Find where the given text appears and provide that cell's center as (X, Y) coordinate. 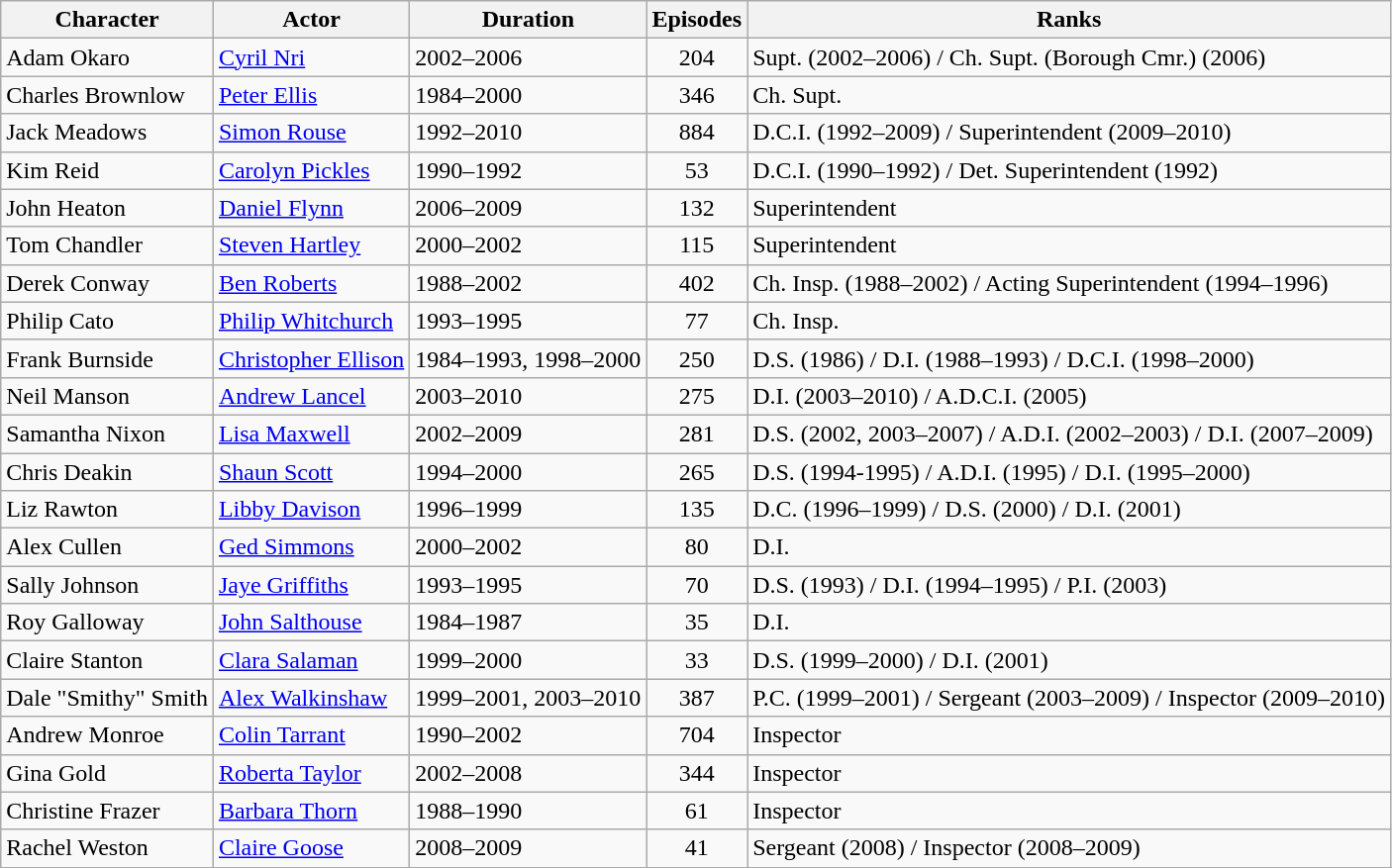
80 (697, 547)
35 (697, 623)
41 (697, 848)
Charles Brownlow (107, 95)
Neil Manson (107, 396)
Sergeant (2008) / Inspector (2008–2009) (1069, 848)
Roberta Taylor (311, 773)
2002–2006 (529, 57)
Barbara Thorn (311, 811)
Chris Deakin (107, 472)
250 (697, 358)
John Salthouse (311, 623)
Ch. Supt. (1069, 95)
Carolyn Pickles (311, 170)
275 (697, 396)
Alex Cullen (107, 547)
D.S. (1999–2000) / D.I. (2001) (1069, 660)
Adam Okaro (107, 57)
Sally Johnson (107, 585)
Dale "Smithy" Smith (107, 698)
D.S. (1994-1995) / A.D.I. (1995) / D.I. (1995–2000) (1069, 472)
Ged Simmons (311, 547)
Libby Davison (311, 510)
Andrew Lancel (311, 396)
1992–2010 (529, 133)
Simon Rouse (311, 133)
1990–2002 (529, 735)
61 (697, 811)
1984–1987 (529, 623)
D.S. (1986) / D.I. (1988–1993) / D.C.I. (1998–2000) (1069, 358)
70 (697, 585)
Actor (311, 20)
Liz Rawton (107, 510)
D.S. (1993) / D.I. (1994–1995) / P.I. (2003) (1069, 585)
P.C. (1999–2001) / Sergeant (2003–2009) / Inspector (2009–2010) (1069, 698)
2008–2009 (529, 848)
1996–1999 (529, 510)
D.C.I. (1992–2009) / Superintendent (2009–2010) (1069, 133)
Philip Cato (107, 321)
Character (107, 20)
402 (697, 283)
Ranks (1069, 20)
1999–2000 (529, 660)
Christopher Ellison (311, 358)
Episodes (697, 20)
135 (697, 510)
D.C.I. (1990–1992) / Det. Superintendent (1992) (1069, 170)
132 (697, 208)
115 (697, 245)
Tom Chandler (107, 245)
Jaye Griffiths (311, 585)
1999–2001, 2003–2010 (529, 698)
Philip Whitchurch (311, 321)
1984–2000 (529, 95)
281 (697, 434)
Rachel Weston (107, 848)
33 (697, 660)
Shaun Scott (311, 472)
Claire Stanton (107, 660)
Duration (529, 20)
Gina Gold (107, 773)
346 (697, 95)
1988–1990 (529, 811)
2003–2010 (529, 396)
Daniel Flynn (311, 208)
Andrew Monroe (107, 735)
Kim Reid (107, 170)
Cyril Nri (311, 57)
387 (697, 698)
Ben Roberts (311, 283)
2002–2008 (529, 773)
Claire Goose (311, 848)
Jack Meadows (107, 133)
204 (697, 57)
Lisa Maxwell (311, 434)
Samantha Nixon (107, 434)
704 (697, 735)
Ch. Insp. (1988–2002) / Acting Superintendent (1994–1996) (1069, 283)
Derek Conway (107, 283)
53 (697, 170)
D.I. (2003–2010) / A.D.C.I. (2005) (1069, 396)
77 (697, 321)
Ch. Insp. (1069, 321)
265 (697, 472)
Steven Hartley (311, 245)
Alex Walkinshaw (311, 698)
Roy Galloway (107, 623)
Supt. (2002–2006) / Ch. Supt. (Borough Cmr.) (2006) (1069, 57)
Frank Burnside (107, 358)
D.S. (2002, 2003–2007) / A.D.I. (2002–2003) / D.I. (2007–2009) (1069, 434)
1988–2002 (529, 283)
1994–2000 (529, 472)
344 (697, 773)
2002–2009 (529, 434)
1984–1993, 1998–2000 (529, 358)
2006–2009 (529, 208)
John Heaton (107, 208)
Colin Tarrant (311, 735)
Peter Ellis (311, 95)
1990–1992 (529, 170)
D.C. (1996–1999) / D.S. (2000) / D.I. (2001) (1069, 510)
884 (697, 133)
Christine Frazer (107, 811)
Clara Salaman (311, 660)
